Find where the given text appears and provide that cell's center as (x, y) coordinate. 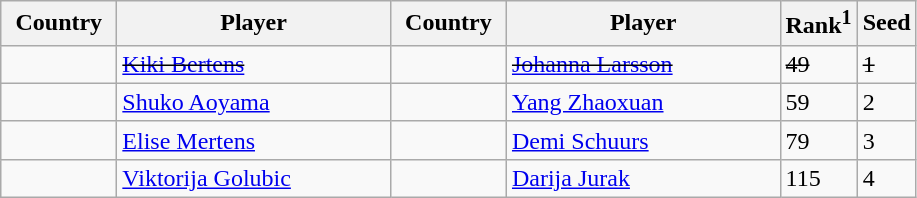
Darija Jurak (643, 178)
49 (818, 64)
59 (818, 102)
Kiki Bertens (254, 64)
115 (818, 178)
1 (886, 64)
Yang Zhaoxuan (643, 102)
Rank1 (818, 24)
Shuko Aoyama (254, 102)
Demi Schuurs (643, 140)
79 (818, 140)
Johanna Larsson (643, 64)
Elise Mertens (254, 140)
2 (886, 102)
3 (886, 140)
4 (886, 178)
Seed (886, 24)
Viktorija Golubic (254, 178)
